Search for the cell housing the specified text and yield its (X, Y) center coordinate. 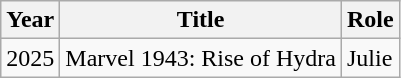
Role (370, 20)
2025 (30, 58)
Marvel 1943: Rise of Hydra (201, 58)
Julie (370, 58)
Title (201, 20)
Year (30, 20)
